Output the (X, Y) coordinate of the center of the cell containing the given text.  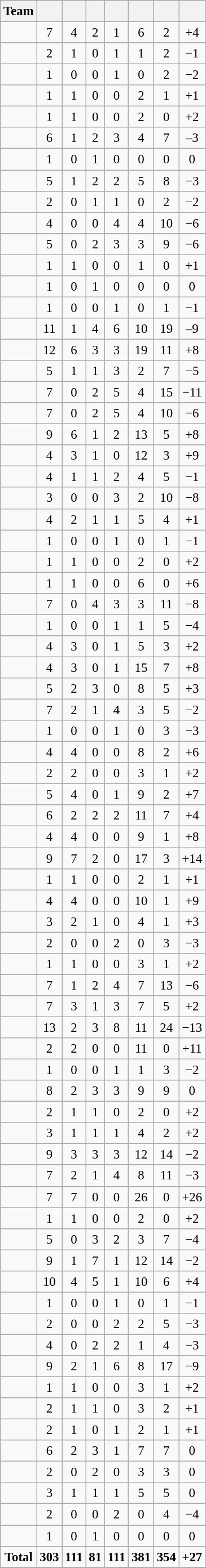
−11 (192, 393)
81 (95, 1557)
+7 (192, 795)
26 (141, 1197)
−13 (192, 1027)
−5 (192, 371)
Total (19, 1557)
381 (141, 1557)
303 (50, 1557)
−9 (192, 1366)
Team (19, 11)
+27 (192, 1557)
–3 (192, 138)
24 (166, 1027)
+14 (192, 858)
–9 (192, 329)
+26 (192, 1197)
354 (166, 1557)
+11 (192, 1049)
